Detect which cell encompasses the target text, then output its [x, y] center coordinate. 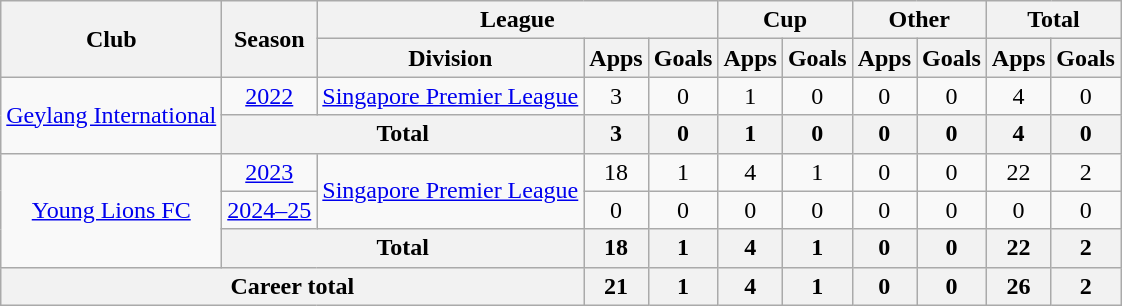
2024–25 [270, 210]
Club [112, 39]
Career total [292, 286]
Young Lions FC [112, 210]
Division [450, 58]
Geylang International [112, 115]
21 [616, 286]
2022 [270, 96]
Cup [785, 20]
26 [1018, 286]
2023 [270, 172]
Season [270, 39]
Other [919, 20]
League [518, 20]
